Return (x, y) of the center of cell containing provided text 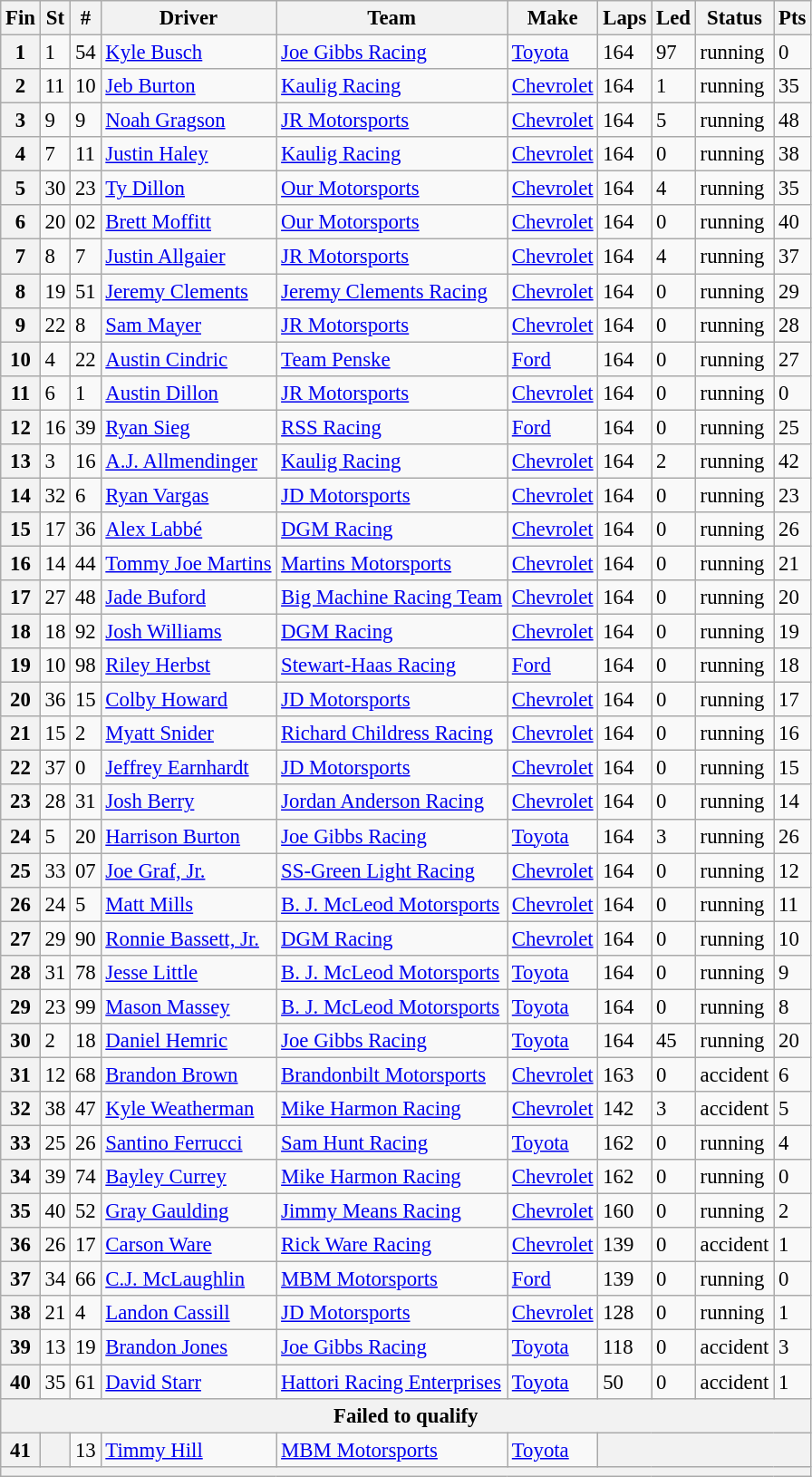
41 (21, 1450)
Jimmy Means Racing (391, 1211)
A.J. Allmendinger (188, 462)
Team Penske (391, 359)
66 (85, 1279)
Big Machine Racing Team (391, 598)
Rick Ware Racing (391, 1245)
Colby Howard (188, 700)
Alex Labbé (188, 530)
54 (85, 53)
Brett Moffitt (188, 222)
Kyle Busch (188, 53)
Pts (792, 18)
68 (85, 1074)
David Starr (188, 1382)
Landon Cassill (188, 1314)
Timmy Hill (188, 1450)
# (85, 18)
Richard Childress Racing (391, 734)
Stewart-Haas Racing (391, 666)
Brandonbilt Motorsports (391, 1074)
Status (734, 18)
Santino Ferrucci (188, 1143)
Ryan Sieg (188, 427)
Austin Cindric (188, 359)
51 (85, 291)
Ryan Vargas (188, 495)
Riley Herbst (188, 666)
52 (85, 1211)
Jade Buford (188, 598)
61 (85, 1382)
Driver (188, 18)
Laps (625, 18)
Ty Dillon (188, 189)
Harrison Burton (188, 836)
Josh Williams (188, 632)
128 (625, 1314)
97 (674, 53)
118 (625, 1347)
Jesse Little (188, 973)
Gray Gaulding (188, 1211)
C.J. McLaughlin (188, 1279)
Ronnie Bassett, Jr. (188, 938)
Carson Ware (188, 1245)
Myatt Snider (188, 734)
Make (553, 18)
Sam Hunt Racing (391, 1143)
02 (85, 222)
Noah Gragson (188, 121)
Jeffrey Earnhardt (188, 768)
44 (85, 563)
Jeb Burton (188, 86)
Justin Allgaier (188, 257)
Martins Motorsports (391, 563)
07 (85, 870)
Brandon Brown (188, 1074)
47 (85, 1109)
Jeremy Clements (188, 291)
74 (85, 1177)
Jeremy Clements Racing (391, 291)
160 (625, 1211)
St (54, 18)
Sam Mayer (188, 325)
Matt Mills (188, 904)
Daniel Hemric (188, 1041)
92 (85, 632)
Mason Massey (188, 1006)
99 (85, 1006)
Joe Graf, Jr. (188, 870)
45 (674, 1041)
Failed to qualify (406, 1415)
Bayley Currey (188, 1177)
Team (391, 18)
90 (85, 938)
98 (85, 666)
142 (625, 1109)
Kyle Weatherman (188, 1109)
50 (625, 1382)
Tommy Joe Martins (188, 563)
78 (85, 973)
RSS Racing (391, 427)
Brandon Jones (188, 1347)
Justin Haley (188, 154)
Fin (21, 18)
42 (792, 462)
Jordan Anderson Racing (391, 802)
Austin Dillon (188, 393)
163 (625, 1074)
Hattori Racing Enterprises (391, 1382)
SS-Green Light Racing (391, 870)
Josh Berry (188, 802)
Led (674, 18)
